Return [x, y] of the center of cell containing provided text 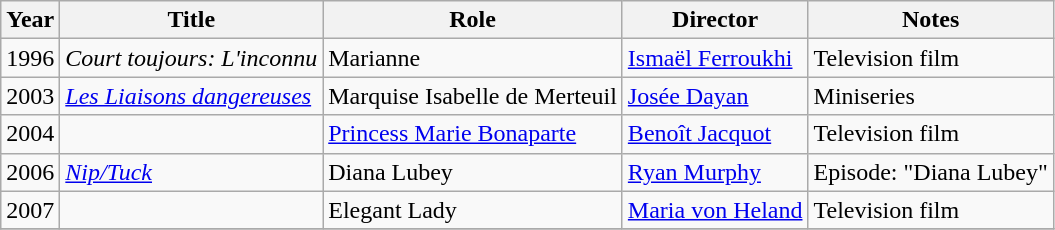
2003 [30, 96]
Maria von Heland [715, 210]
Les Liaisons dangereuses [192, 96]
Role [473, 20]
Episode: "Diana Lubey" [930, 172]
Benoît Jacquot [715, 134]
Diana Lubey [473, 172]
Ismaël Ferroukhi [715, 58]
1996 [30, 58]
2007 [30, 210]
Nip/Tuck [192, 172]
Year [30, 20]
Marianne [473, 58]
2006 [30, 172]
Notes [930, 20]
Marquise Isabelle de Merteuil [473, 96]
2004 [30, 134]
Court toujours: L'inconnu [192, 58]
Princess Marie Bonaparte [473, 134]
Title [192, 20]
Director [715, 20]
Miniseries [930, 96]
Josée Dayan [715, 96]
Ryan Murphy [715, 172]
Elegant Lady [473, 210]
